Identify which cell holds the provided text, then report its (x, y) central coordinate. 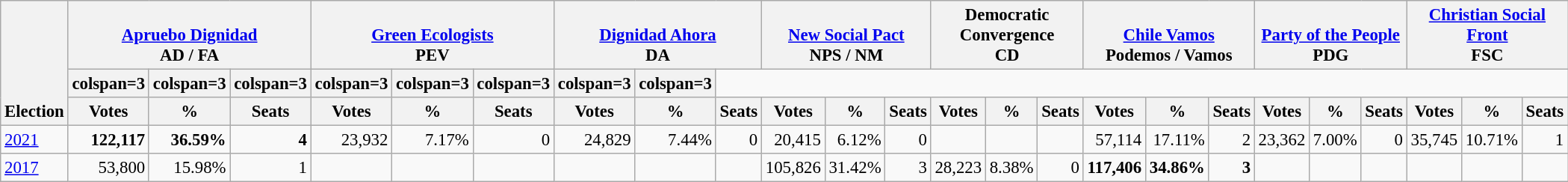
8.38% (1011, 168)
DemocraticConvergenceCD (1007, 35)
7.00% (1336, 140)
53,800 (108, 168)
24,829 (594, 140)
28,223 (958, 168)
2021 (34, 140)
Christian Social FrontFSC (1487, 35)
105,826 (793, 168)
57,114 (1115, 140)
Chile VamosPodemos / Vamos (1168, 35)
23,362 (1282, 140)
Election (34, 63)
New Social PactNPS / NM (846, 35)
20,415 (793, 140)
35,745 (1434, 140)
Green EcologistsPEV (432, 35)
17.11% (1177, 140)
Dignidad AhoraDA (657, 35)
117,406 (1115, 168)
4 (270, 140)
122,117 (108, 140)
7.17% (433, 140)
2 (1231, 140)
Party of the PeoplePDG (1330, 35)
Apruebo DignidadAD / FA (190, 35)
34.86% (1177, 168)
2017 (34, 168)
23,932 (351, 140)
10.71% (1491, 140)
36.59% (189, 140)
6.12% (855, 140)
7.44% (675, 140)
31.42% (855, 168)
15.98% (189, 168)
